Search for the cell housing the specified text and yield its [X, Y] center coordinate. 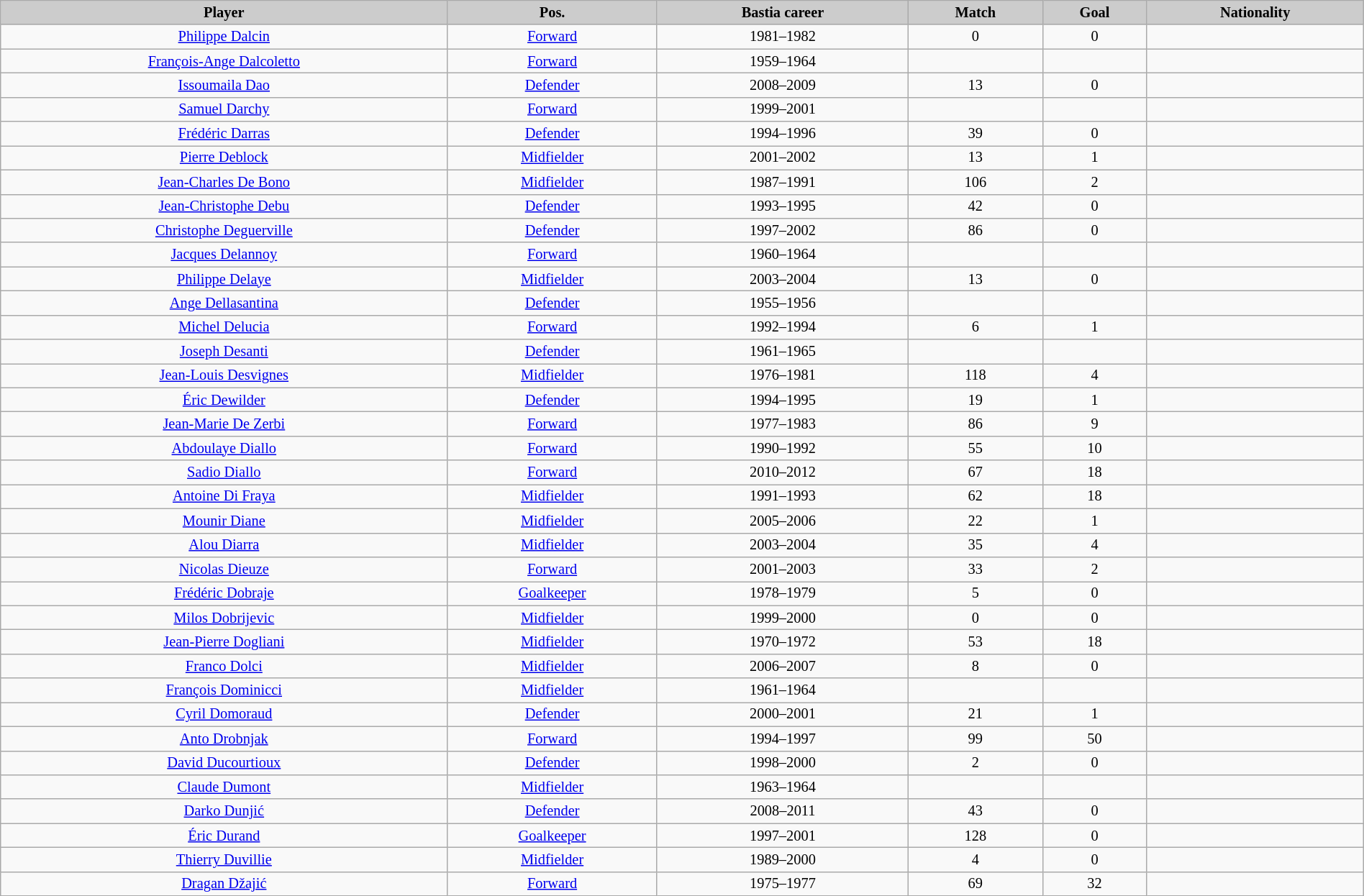
53 [976, 641]
1998–2000 [783, 763]
Samuel Darchy [224, 109]
Darko Dunjić [224, 811]
François-Ange Dalcoletto [224, 61]
1959–1964 [783, 61]
2008–2009 [783, 85]
Player [224, 12]
1997–2002 [783, 230]
Franco Dolci [224, 666]
Antoine Di Fraya [224, 496]
Éric Dewilder [224, 400]
67 [976, 472]
1987–1991 [783, 182]
1999–2001 [783, 109]
Pierre Deblock [224, 157]
42 [976, 206]
8 [976, 666]
2008–2011 [783, 811]
Issoumaila Dao [224, 85]
David Ducourtioux [224, 763]
Frédéric Darras [224, 134]
Éric Durand [224, 836]
99 [976, 739]
2010–2012 [783, 472]
1997–2001 [783, 836]
1981–1982 [783, 37]
5 [976, 593]
2001–2002 [783, 157]
1992–1994 [783, 327]
Milos Dobrijevic [224, 618]
32 [1095, 884]
118 [976, 375]
6 [976, 327]
1963–1964 [783, 787]
Joseph Desanti [224, 352]
Frédéric Dobraje [224, 593]
1994–1995 [783, 400]
55 [976, 448]
Jean-Christophe Debu [224, 206]
Thierry Duvillie [224, 859]
19 [976, 400]
Jacques Delannoy [224, 255]
Jean-Marie De Zerbi [224, 424]
21 [976, 714]
1999–2000 [783, 618]
128 [976, 836]
Jean-Louis Desvignes [224, 375]
Cyril Domoraud [224, 714]
50 [1095, 739]
Christophe Deguerville [224, 230]
Alou Diarra [224, 545]
1978–1979 [783, 593]
Michel Delucia [224, 327]
Ange Dellasantina [224, 303]
Dragan Džajić [224, 884]
Match [976, 12]
Pos. [553, 12]
Goal [1095, 12]
69 [976, 884]
Bastia career [783, 12]
1977–1983 [783, 424]
Philippe Dalcin [224, 37]
Claude Dumont [224, 787]
43 [976, 811]
1970–1972 [783, 641]
2001–2003 [783, 569]
39 [976, 134]
2006–2007 [783, 666]
1990–1992 [783, 448]
1989–2000 [783, 859]
22 [976, 521]
1960–1964 [783, 255]
Abdoulaye Diallo [224, 448]
1975–1977 [783, 884]
Nationality [1255, 12]
2000–2001 [783, 714]
François Dominicci [224, 690]
10 [1095, 448]
Mounir Diane [224, 521]
1961–1965 [783, 352]
Sadio Diallo [224, 472]
Nicolas Dieuze [224, 569]
1991–1993 [783, 496]
Jean-Charles De Bono [224, 182]
2005–2006 [783, 521]
Jean-Pierre Dogliani [224, 641]
62 [976, 496]
1961–1964 [783, 690]
9 [1095, 424]
1993–1995 [783, 206]
1955–1956 [783, 303]
1994–1996 [783, 134]
1994–1997 [783, 739]
106 [976, 182]
33 [976, 569]
1976–1981 [783, 375]
35 [976, 545]
Anto Drobnjak [224, 739]
Philippe Delaye [224, 279]
